Determine the [x, y] coordinate at the center of the cell enclosing the given text.  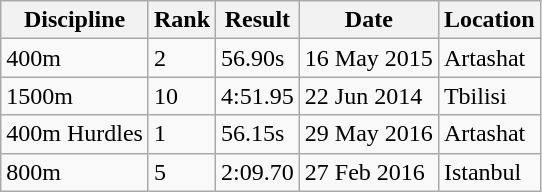
Rank [182, 20]
800m [75, 172]
56.15s [258, 134]
2 [182, 58]
1500m [75, 96]
Result [258, 20]
4:51.95 [258, 96]
10 [182, 96]
16 May 2015 [368, 58]
1 [182, 134]
5 [182, 172]
22 Jun 2014 [368, 96]
27 Feb 2016 [368, 172]
400m Hurdles [75, 134]
Tbilisi [489, 96]
2:09.70 [258, 172]
Discipline [75, 20]
Location [489, 20]
Istanbul [489, 172]
29 May 2016 [368, 134]
56.90s [258, 58]
Date [368, 20]
400m [75, 58]
